Search for the cell housing the specified text and yield its [x, y] center coordinate. 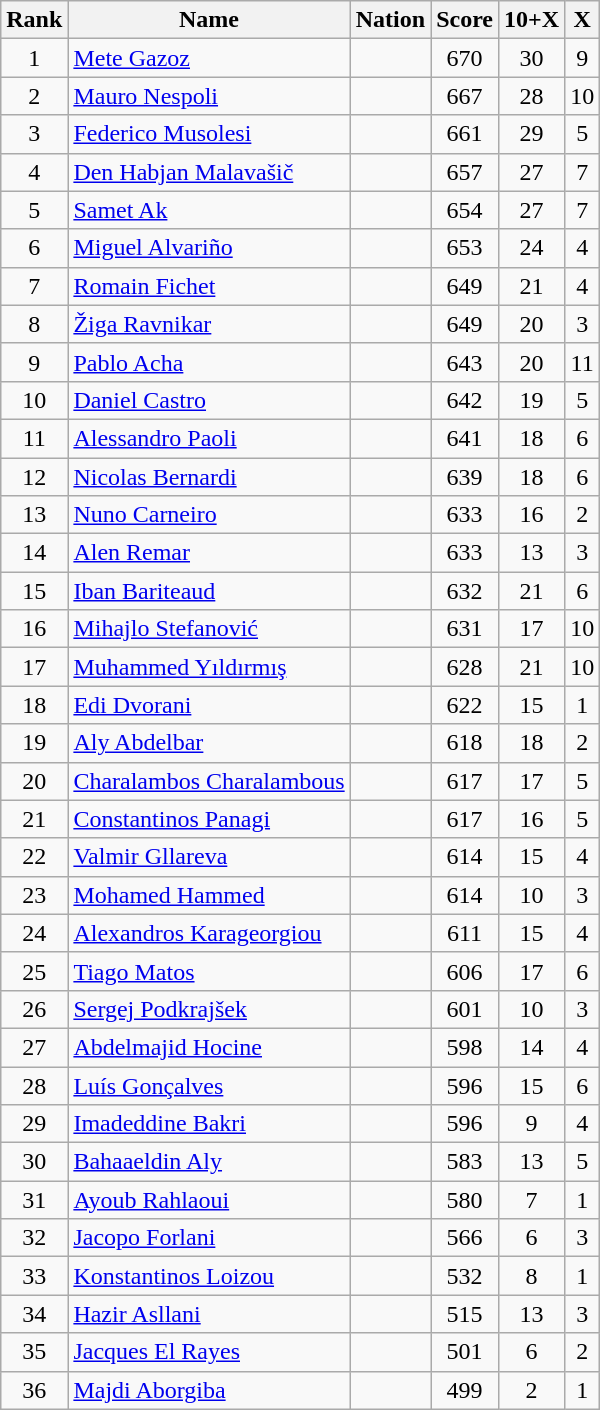
657 [465, 172]
632 [465, 591]
Alexandros Karageorgiou [209, 933]
Alen Remar [209, 553]
501 [465, 1352]
Jacques El Rayes [209, 1352]
611 [465, 933]
Žiga Ravnikar [209, 324]
532 [465, 1276]
Jacopo Forlani [209, 1238]
601 [465, 1009]
618 [465, 743]
Majdi Aborgiba [209, 1390]
35 [34, 1352]
639 [465, 477]
Bahaaeldin Aly [209, 1162]
33 [34, 1276]
25 [34, 971]
Mete Gazoz [209, 58]
Ayoub Rahlaoui [209, 1200]
Den Habjan Malavašič [209, 172]
Abdelmajid Hocine [209, 1047]
Luís Gonçalves [209, 1085]
606 [465, 971]
583 [465, 1162]
622 [465, 705]
Aly Abdelbar [209, 743]
598 [465, 1047]
515 [465, 1314]
12 [34, 477]
26 [34, 1009]
Edi Dvorani [209, 705]
Valmir Gllareva [209, 857]
670 [465, 58]
Rank [34, 20]
Miguel Alvariño [209, 248]
667 [465, 96]
Mauro Nespoli [209, 96]
Iban Bariteaud [209, 591]
Hazir Asllani [209, 1314]
Sergej Podkrajšek [209, 1009]
23 [34, 895]
22 [34, 857]
661 [465, 134]
Mohamed Hammed [209, 895]
Name [209, 20]
631 [465, 629]
Konstantinos Loizou [209, 1276]
Federico Musolesi [209, 134]
653 [465, 248]
10+X [532, 20]
Nation [390, 20]
499 [465, 1390]
Muhammed Yıldırmış [209, 667]
Samet Ak [209, 210]
580 [465, 1200]
Daniel Castro [209, 400]
X [582, 20]
Romain Fichet [209, 286]
36 [34, 1390]
Score [465, 20]
628 [465, 667]
31 [34, 1200]
Charalambos Charalambous [209, 781]
641 [465, 438]
Tiago Matos [209, 971]
643 [465, 362]
Imadeddine Bakri [209, 1124]
654 [465, 210]
Constantinos Panagi [209, 819]
Mihajlo Stefanović [209, 629]
566 [465, 1238]
Pablo Acha [209, 362]
32 [34, 1238]
Nuno Carneiro [209, 515]
34 [34, 1314]
Alessandro Paoli [209, 438]
642 [465, 400]
Nicolas Bernardi [209, 477]
